Detect which cell encompasses the target text, then output its (X, Y) center coordinate. 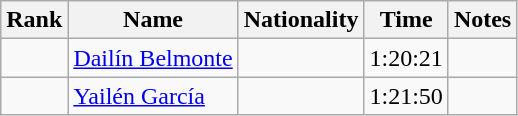
Notes (482, 20)
Dailín Belmonte (153, 58)
Name (153, 20)
1:20:21 (406, 58)
Yailén García (153, 96)
Nationality (301, 20)
Rank (34, 20)
Time (406, 20)
1:21:50 (406, 96)
